Identify which cell holds the provided text, then report its [x, y] central coordinate. 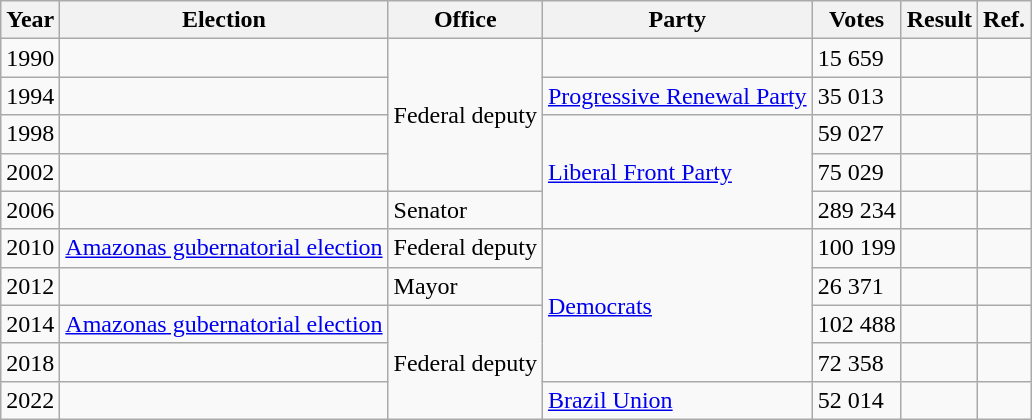
1990 [30, 58]
Mayor [465, 286]
1994 [30, 96]
Votes [856, 20]
102 488 [856, 324]
2018 [30, 362]
2002 [30, 172]
100 199 [856, 248]
35 013 [856, 96]
Party [677, 20]
Year [30, 20]
Result [939, 20]
52 014 [856, 400]
15 659 [856, 58]
Senator [465, 210]
Brazil Union [677, 400]
2012 [30, 286]
26 371 [856, 286]
2014 [30, 324]
2010 [30, 248]
2006 [30, 210]
59 027 [856, 134]
Ref. [1004, 20]
Election [224, 20]
Progressive Renewal Party [677, 96]
75 029 [856, 172]
Democrats [677, 305]
2022 [30, 400]
1998 [30, 134]
Liberal Front Party [677, 172]
72 358 [856, 362]
Office [465, 20]
289 234 [856, 210]
